Return the (X, Y) coordinate for the center point of the cell that contains the specified text.  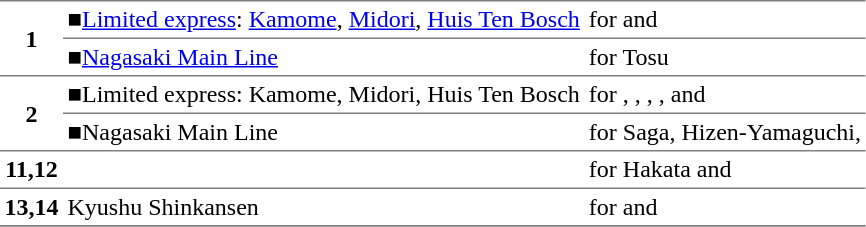
13,14 (32, 207)
Kyushu Shinkansen (324, 207)
2 (32, 114)
for Hakata and (724, 170)
1 (32, 38)
11,12 (32, 170)
for Tosu (724, 57)
for Saga, Hizen-Yamaguchi, (724, 132)
for , , , , and (724, 95)
